Determine the (x, y) coordinate at the center of the cell enclosing the given text.  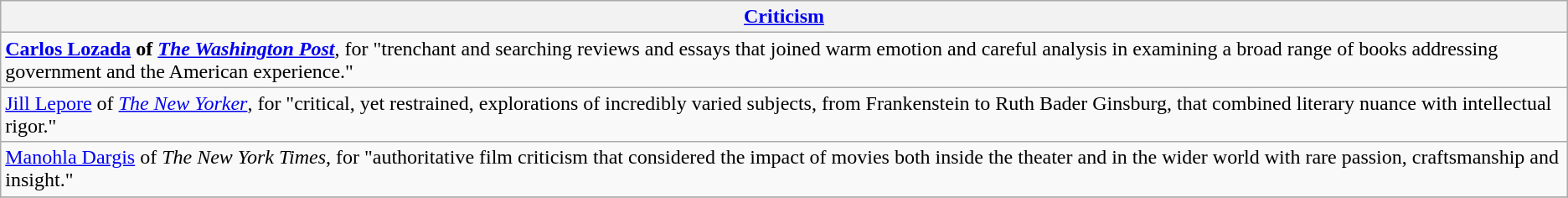
Criticism (784, 17)
